Search for the cell housing the specified text and yield its [x, y] center coordinate. 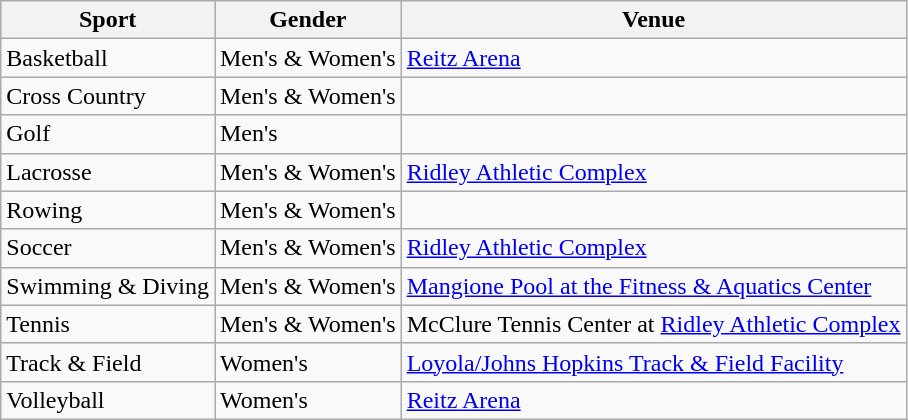
Men's [308, 134]
Sport [108, 20]
Venue [654, 20]
Track & Field [108, 362]
Swimming & Diving [108, 286]
Basketball [108, 58]
Lacrosse [108, 172]
Tennis [108, 324]
Rowing [108, 210]
Mangione Pool at the Fitness & Aquatics Center [654, 286]
Volleyball [108, 400]
Gender [308, 20]
Cross Country [108, 96]
Soccer [108, 248]
Golf [108, 134]
Loyola/Johns Hopkins Track & Field Facility [654, 362]
McClure Tennis Center at Ridley Athletic Complex [654, 324]
